Provide the (x, y) coordinate of the cell's center where the given text is located.  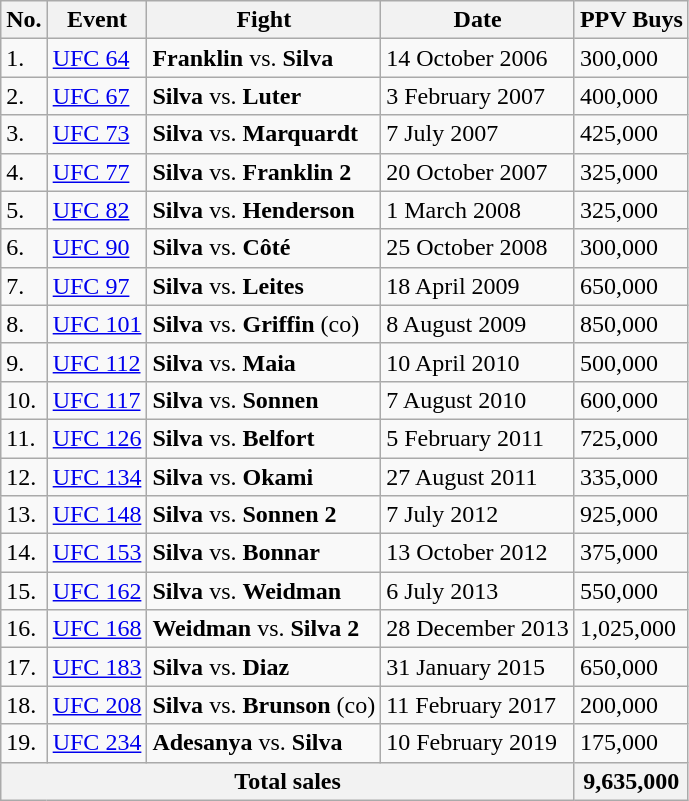
Weidman vs. Silva 2 (264, 629)
850,000 (631, 324)
16. (24, 629)
UFC 117 (97, 400)
Fight (264, 20)
27 August 2011 (478, 477)
UFC 64 (97, 58)
Event (97, 20)
425,000 (631, 134)
UFC 73 (97, 134)
Silva vs. Griffin (co) (264, 324)
10 February 2019 (478, 743)
10. (24, 400)
UFC 168 (97, 629)
18. (24, 705)
Silva vs. Henderson (264, 210)
17. (24, 667)
375,000 (631, 553)
7 July 2012 (478, 515)
725,000 (631, 438)
13. (24, 515)
13 October 2012 (478, 553)
7 August 2010 (478, 400)
UFC 134 (97, 477)
Silva vs. Côté (264, 248)
Silva vs. Belfort (264, 438)
No. (24, 20)
10 April 2010 (478, 362)
Silva vs. Franklin 2 (264, 172)
Silva vs. Brunson (co) (264, 705)
Silva vs. Bonnar (264, 553)
3. (24, 134)
400,000 (631, 96)
Silva vs. Maia (264, 362)
335,000 (631, 477)
Silva vs. Leites (264, 286)
1,025,000 (631, 629)
UFC 82 (97, 210)
UFC 162 (97, 591)
925,000 (631, 515)
Silva vs. Diaz (264, 667)
6. (24, 248)
Silva vs. Marquardt (264, 134)
15. (24, 591)
14 October 2006 (478, 58)
UFC 90 (97, 248)
14. (24, 553)
28 December 2013 (478, 629)
5. (24, 210)
31 January 2015 (478, 667)
19. (24, 743)
4. (24, 172)
UFC 153 (97, 553)
200,000 (631, 705)
Franklin vs. Silva (264, 58)
UFC 101 (97, 324)
UFC 126 (97, 438)
3 February 2007 (478, 96)
12. (24, 477)
11. (24, 438)
20 October 2007 (478, 172)
11 February 2017 (478, 705)
9. (24, 362)
Silva vs. Weidman (264, 591)
600,000 (631, 400)
25 October 2008 (478, 248)
UFC 234 (97, 743)
8. (24, 324)
PPV Buys (631, 20)
8 August 2009 (478, 324)
UFC 112 (97, 362)
Silva vs. Okami (264, 477)
6 July 2013 (478, 591)
UFC 183 (97, 667)
2. (24, 96)
UFC 67 (97, 96)
Date (478, 20)
UFC 97 (97, 286)
Total sales (288, 781)
550,000 (631, 591)
Silva vs. Sonnen (264, 400)
18 April 2009 (478, 286)
5 February 2011 (478, 438)
175,000 (631, 743)
Adesanya vs. Silva (264, 743)
Silva vs. Sonnen 2 (264, 515)
7 July 2007 (478, 134)
7. (24, 286)
1 March 2008 (478, 210)
UFC 148 (97, 515)
UFC 208 (97, 705)
1. (24, 58)
UFC 77 (97, 172)
9,635,000 (631, 781)
Silva vs. Luter (264, 96)
500,000 (631, 362)
